Identify which cell holds the provided text, then report its (X, Y) central coordinate. 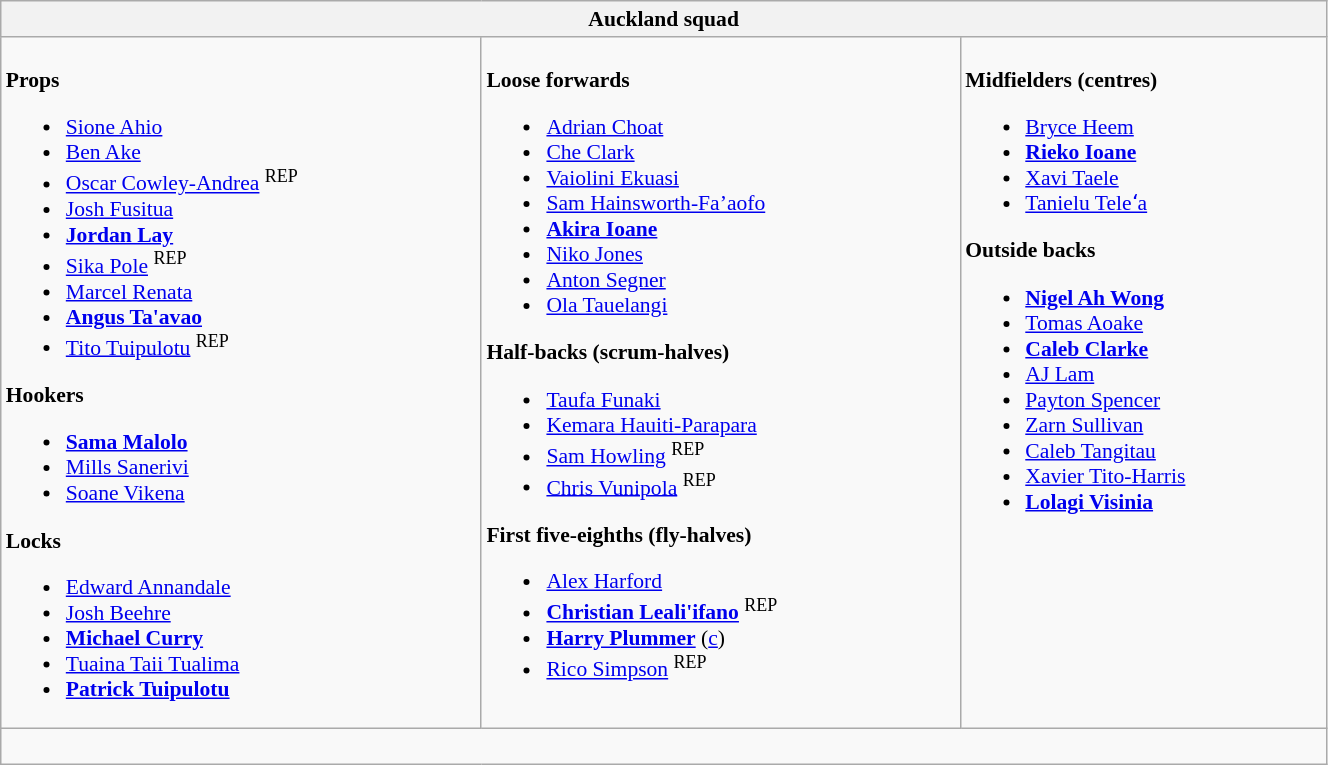
Auckland squad (664, 19)
